Capture the cell that displays the provided text and extract its (X, Y) central coordinate. 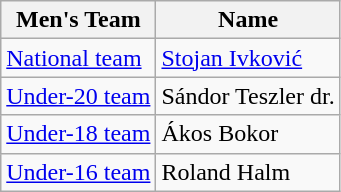
Name (248, 20)
National team (78, 58)
Ákos Bokor (248, 134)
Sándor Teszler dr. (248, 96)
Under-20 team (78, 96)
Under-16 team (78, 172)
Roland Halm (248, 172)
Men's Team (78, 20)
Stojan Ivković (248, 58)
Under-18 team (78, 134)
